Scan for the cell matching the given text and deliver its [x, y] coordinate at center. 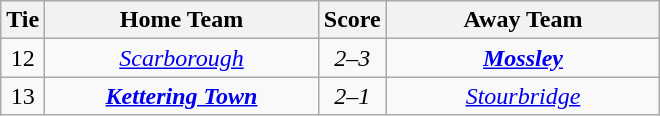
2–1 [352, 96]
Kettering Town [182, 96]
Tie [23, 20]
Score [352, 20]
13 [23, 96]
12 [23, 58]
Away Team [523, 20]
Home Team [182, 20]
Stourbridge [523, 96]
2–3 [352, 58]
Mossley [523, 58]
Scarborough [182, 58]
